Pinpoint the cell where the given text exists, returning its [X, Y] midpoint coordinate. 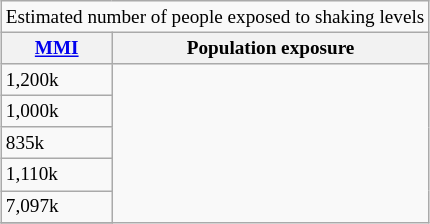
MMI [56, 48]
835k [56, 143]
1,110k [56, 175]
7,097k [56, 207]
1,200k [56, 80]
Population exposure [270, 48]
1,000k [56, 112]
Estimated number of people exposed to shaking levels [215, 17]
